For the text-containing cell, return its midpoint in (x, y) coordinate format. 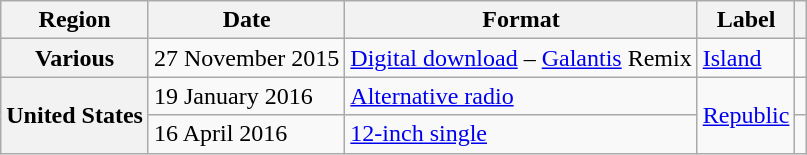
Republic (746, 115)
12-inch single (521, 134)
27 November 2015 (246, 58)
16 April 2016 (246, 134)
United States (75, 115)
Date (246, 20)
Digital download – Galantis Remix (521, 58)
Alternative radio (521, 96)
Label (746, 20)
Format (521, 20)
Island (746, 58)
19 January 2016 (246, 96)
Region (75, 20)
Various (75, 58)
